Detect which cell encompasses the target text, then output its [X, Y] center coordinate. 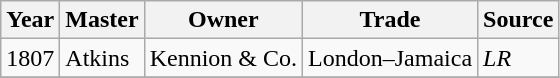
Kennion & Co. [223, 58]
Year [30, 20]
Atkins [102, 58]
LR [518, 58]
Owner [223, 20]
Master [102, 20]
Trade [390, 20]
Source [518, 20]
1807 [30, 58]
London–Jamaica [390, 58]
